Find where the given text appears and provide that cell's center as [x, y] coordinate. 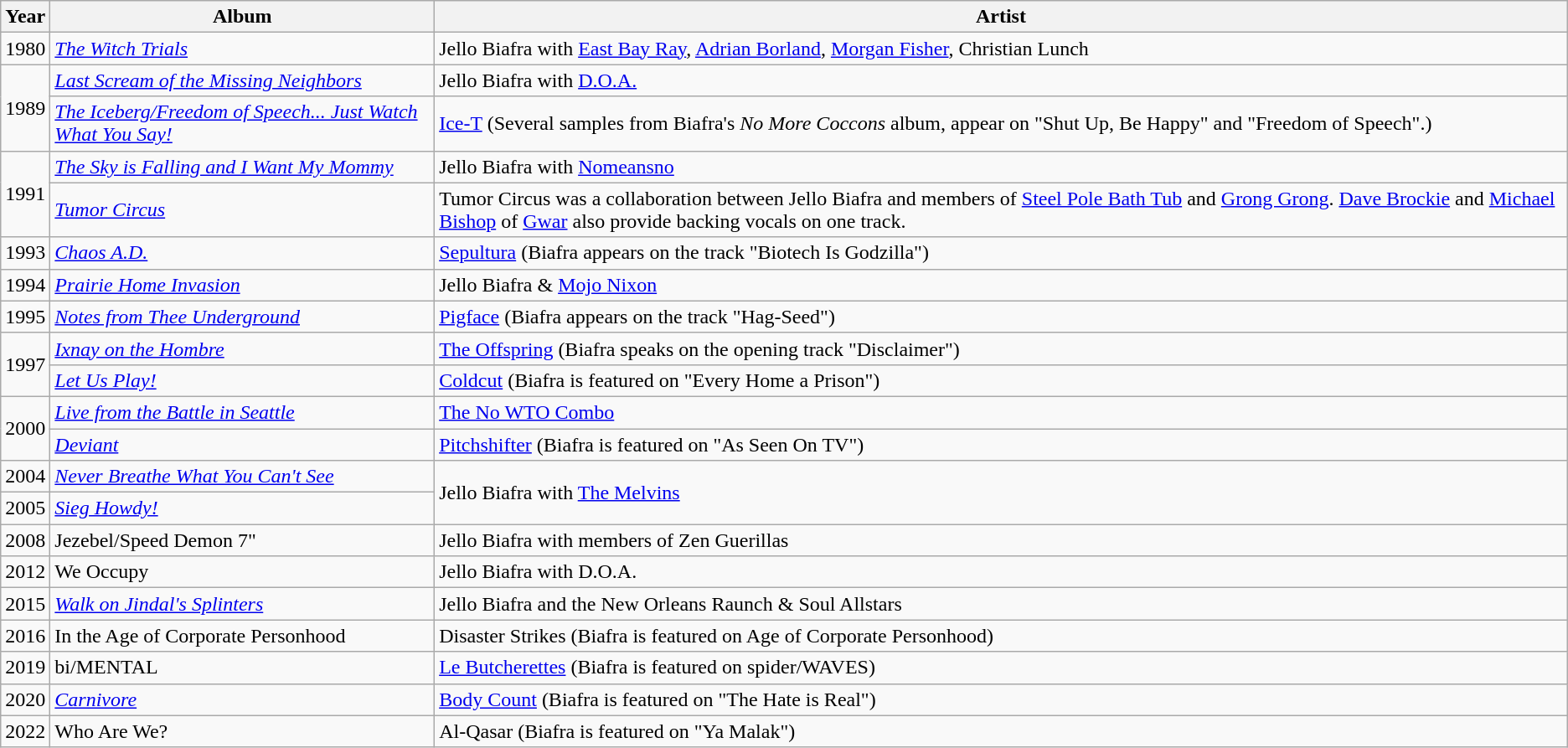
2019 [25, 668]
2004 [25, 477]
Deviant [243, 445]
1994 [25, 285]
The Iceberg/Freedom of Speech... Just Watch What You Say! [243, 124]
1993 [25, 253]
Sieg Howdy! [243, 508]
Let Us Play! [243, 380]
bi/MENTAL [243, 668]
Album [243, 17]
2012 [25, 572]
Jello Biafra and the New Orleans Raunch & Soul Allstars [1002, 604]
2008 [25, 540]
Jello Biafra & Mojo Nixon [1002, 285]
Ixnay on the Hombre [243, 348]
2020 [25, 699]
Walk on Jindal's Splinters [243, 604]
Jezebel/Speed Demon 7" [243, 540]
Carnivore [243, 699]
Al-Qasar (Biafra is featured on "Ya Malak") [1002, 731]
Notes from Thee Underground [243, 317]
1989 [25, 107]
Pitchshifter (Biafra is featured on "As Seen On TV") [1002, 445]
2016 [25, 636]
Year [25, 17]
Last Scream of the Missing Neighbors [243, 80]
1991 [25, 194]
1995 [25, 317]
Body Count (Biafra is featured on "The Hate is Real") [1002, 699]
2015 [25, 604]
The Sky is Falling and I Want My Mommy [243, 167]
Jello Biafra with The Melvins [1002, 493]
Artist [1002, 17]
Jello Biafra with Nomeansno [1002, 167]
Pigface (Biafra appears on the track "Hag-Seed") [1002, 317]
Never Breathe What You Can't See [243, 477]
Coldcut (Biafra is featured on "Every Home a Prison") [1002, 380]
Jello Biafra with members of Zen Guerillas [1002, 540]
The No WTO Combo [1002, 412]
The Witch Trials [243, 49]
Le Butcherettes (Biafra is featured on spider/WAVES) [1002, 668]
Ice-T (Several samples from Biafra's No More Coccons album, appear on "Shut Up, Be Happy" and "Freedom of Speech".) [1002, 124]
Tumor Circus [243, 209]
1980 [25, 49]
Who Are We? [243, 731]
We Occupy [243, 572]
In the Age of Corporate Personhood [243, 636]
The Offspring (Biafra speaks on the opening track "Disclaimer") [1002, 348]
2000 [25, 428]
2022 [25, 731]
Jello Biafra with East Bay Ray, Adrian Borland, Morgan Fisher, Christian Lunch [1002, 49]
Sepultura (Biafra appears on the track "Biotech Is Godzilla") [1002, 253]
Prairie Home Invasion [243, 285]
1997 [25, 364]
2005 [25, 508]
Live from the Battle in Seattle [243, 412]
Chaos A.D. [243, 253]
Disaster Strikes (Biafra is featured on Age of Corporate Personhood) [1002, 636]
